Find where the given text appears and provide that cell's center as [x, y] coordinate. 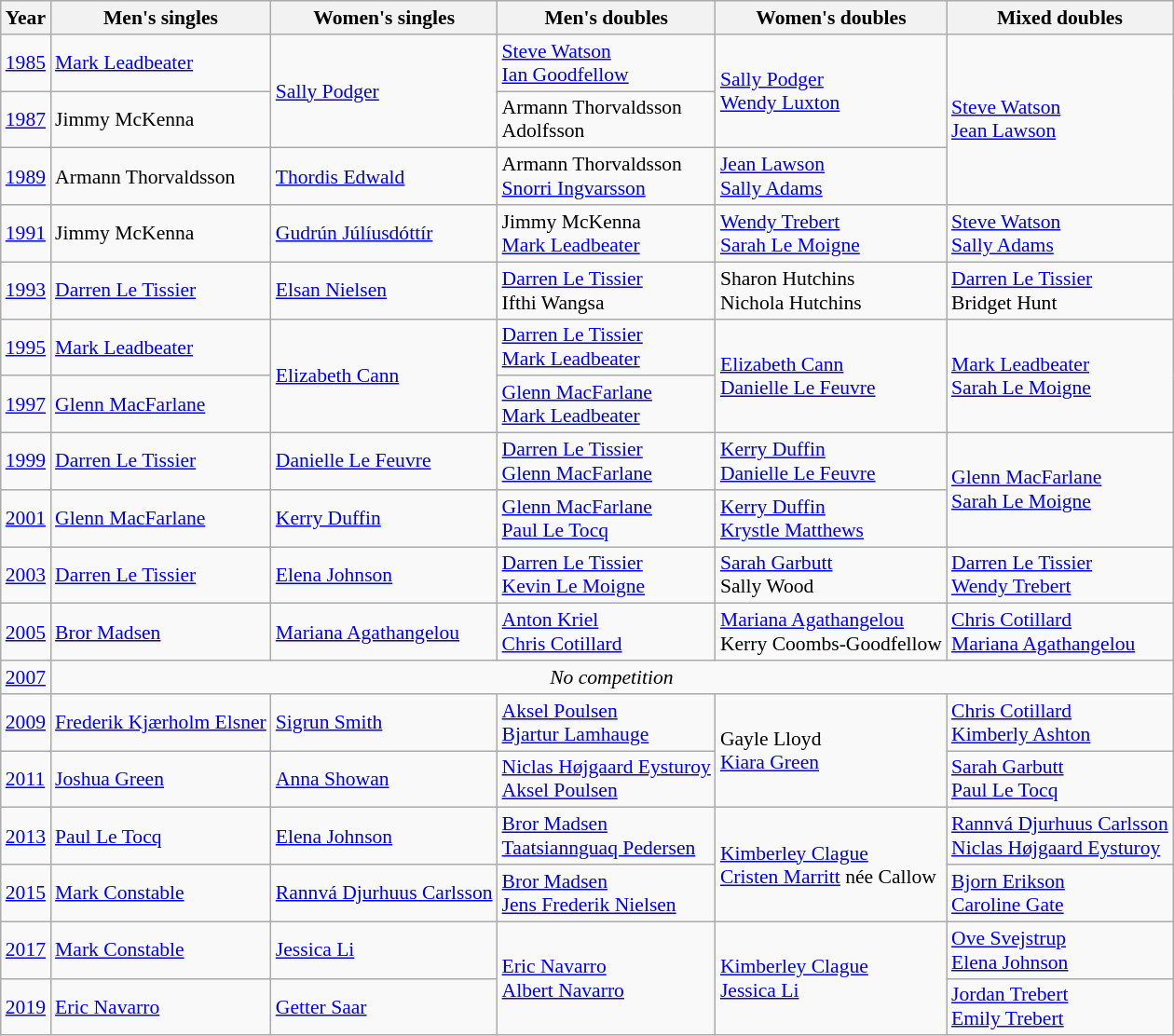
Kerry Duffin [384, 518]
Darren Le Tissier Ifthi Wangsa [607, 291]
Glenn MacFarlane Paul Le Tocq [607, 518]
Thordis Edwald [384, 177]
Anton Kriel Chris Cotillard [607, 632]
1985 [26, 63]
Mariana Agathangelou Kerry Coombs-Goodfellow [831, 632]
Glenn MacFarlane Sarah Le Moigne [1060, 490]
1997 [26, 404]
1999 [26, 462]
Kimberley Clague Jessica Li [831, 978]
2001 [26, 518]
Women's doubles [831, 18]
2011 [26, 779]
Anna Showan [384, 779]
2009 [26, 723]
Steve Watson Jean Lawson [1060, 119]
Elizabeth Cann Danielle Le Feuvre [831, 375]
2019 [26, 1006]
Jordan Trebert Emily Trebert [1060, 1006]
Year [26, 18]
2003 [26, 576]
Paul Le Tocq [160, 837]
1991 [26, 233]
Gayle Lloyd Kiara Green [831, 751]
Sarah Garbutt Sally Wood [831, 576]
Mixed doubles [1060, 18]
2017 [26, 950]
Darren Le Tissier Kevin Le Moigne [607, 576]
Aksel Poulsen Bjartur Lamhauge [607, 723]
Darren Le Tissier Wendy Trebert [1060, 576]
2005 [26, 632]
Frederik Kjærholm Elsner [160, 723]
Bror Madsen [160, 632]
Elsan Nielsen [384, 291]
Niclas Højgaard Eysturoy Aksel Poulsen [607, 779]
Women's singles [384, 18]
Danielle Le Feuvre [384, 462]
Kerry Duffin Danielle Le Feuvre [831, 462]
Sigrun Smith [384, 723]
2013 [26, 837]
Sally Podger Wendy Luxton [831, 91]
Armann Thorvaldsson Snorri Ingvarsson [607, 177]
Rannvá Djurhuus Carlsson Niclas Højgaard Eysturoy [1060, 837]
Eric Navarro Albert Navarro [607, 978]
Getter Saar [384, 1006]
Jimmy McKenna Mark Leadbeater [607, 233]
Armann Thorvaldsson Adolfsson [607, 119]
1987 [26, 119]
Men's doubles [607, 18]
Wendy Trebert Sarah Le Moigne [831, 233]
Ove Svejstrup Elena Johnson [1060, 950]
Bror Madsen Jens Frederik Nielsen [607, 893]
Kerry Duffin Krystle Matthews [831, 518]
Jessica Li [384, 950]
Steve Watson Ian Goodfellow [607, 63]
Chris Cotillard Kimberly Ashton [1060, 723]
Glenn MacFarlane Mark Leadbeater [607, 404]
1993 [26, 291]
Gudrún Júlíusdóttír [384, 233]
Sarah Garbutt Paul Le Tocq [1060, 779]
Steve Watson Sally Adams [1060, 233]
Chris Cotillard Mariana Agathangelou [1060, 632]
Mariana Agathangelou [384, 632]
Darren Le Tissier Mark Leadbeater [607, 347]
Darren Le Tissier Glenn MacFarlane [607, 462]
Sharon Hutchins Nichola Hutchins [831, 291]
Men's singles [160, 18]
Bror Madsen Taatsiannguaq Pedersen [607, 837]
Kimberley Clague Cristen Marritt née Callow [831, 865]
Mark Leadbeater Sarah Le Moigne [1060, 375]
Rannvá Djurhuus Carlsson [384, 893]
Sally Podger [384, 91]
1995 [26, 347]
Bjorn Erikson Caroline Gate [1060, 893]
2015 [26, 893]
Darren Le Tissier Bridget Hunt [1060, 291]
No competition [611, 677]
Elizabeth Cann [384, 375]
Armann Thorvaldsson [160, 177]
1989 [26, 177]
2007 [26, 677]
Eric Navarro [160, 1006]
Jean Lawson Sally Adams [831, 177]
Joshua Green [160, 779]
